From the cell containing the given text, extract its center point as (X, Y) coordinate. 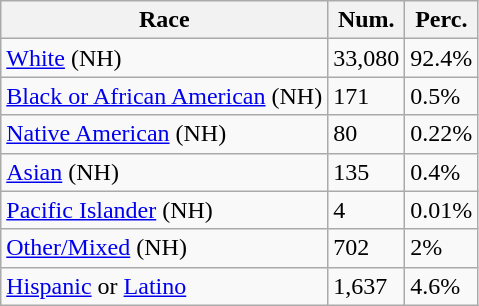
0.01% (442, 210)
2% (442, 248)
White (NH) (164, 58)
702 (366, 248)
92.4% (442, 58)
Asian (NH) (164, 172)
Pacific Islander (NH) (164, 210)
0.22% (442, 134)
Other/Mixed (NH) (164, 248)
Perc. (442, 20)
4 (366, 210)
1,637 (366, 286)
33,080 (366, 58)
Num. (366, 20)
171 (366, 96)
80 (366, 134)
Black or African American (NH) (164, 96)
0.5% (442, 96)
4.6% (442, 286)
0.4% (442, 172)
Hispanic or Latino (164, 286)
Native American (NH) (164, 134)
Race (164, 20)
135 (366, 172)
